Search for the cell housing the specified text and yield its (X, Y) center coordinate. 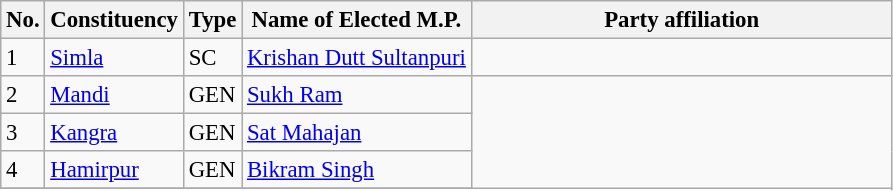
Kangra (114, 133)
Name of Elected M.P. (357, 20)
No. (23, 20)
SC (212, 58)
Constituency (114, 20)
2 (23, 95)
Krishan Dutt Sultanpuri (357, 58)
Type (212, 20)
Sukh Ram (357, 95)
Bikram Singh (357, 170)
Mandi (114, 95)
Simla (114, 58)
4 (23, 170)
1 (23, 58)
Party affiliation (682, 20)
3 (23, 133)
Hamirpur (114, 170)
Sat Mahajan (357, 133)
